Output the [X, Y] coordinate of the center of the cell containing the given text.  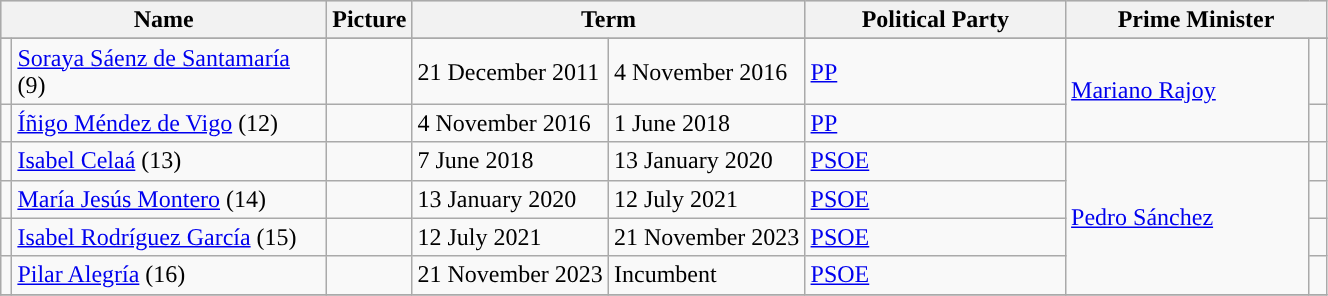
1 June 2018 [706, 123]
Mariano Rajoy [1188, 90]
Picture [370, 20]
Political Party [936, 20]
Term [608, 20]
Pilar Alegría (16) [170, 275]
Soraya Sáenz de Santamaría (9) [170, 72]
Pedro Sánchez [1188, 218]
María Jesús Montero (14) [170, 199]
Íñigo Méndez de Vigo (12) [170, 123]
7 June 2018 [510, 161]
Isabel Rodríguez García (15) [170, 237]
Prime Minister [1196, 20]
Incumbent [706, 275]
Name [164, 20]
Isabel Celaá (13) [170, 161]
21 December 2011 [510, 72]
